Return (X, Y) of the center of cell containing provided text 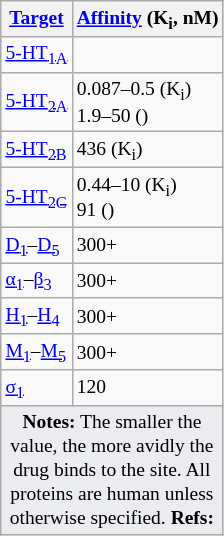
5-HT2C (36, 197)
D1–D5 (36, 245)
Affinity (Ki, nM) (148, 19)
0.44–10 (Ki)91 () (148, 197)
5-HT2B (36, 150)
5-HT2A (36, 102)
σ1 (36, 388)
0.087–0.5 (Ki)1.9–50 () (148, 102)
5-HT1A (36, 54)
Target (36, 19)
Notes: The smaller the value, the more avidly the drug binds to the site. All proteins are human unless otherwise specified. Refs: (112, 470)
120 (148, 388)
436 (Ki) (148, 150)
M1–M5 (36, 352)
H1–H4 (36, 316)
α1–β3 (36, 281)
